Determine the [X, Y] coordinate at the center of the cell enclosing the given text.  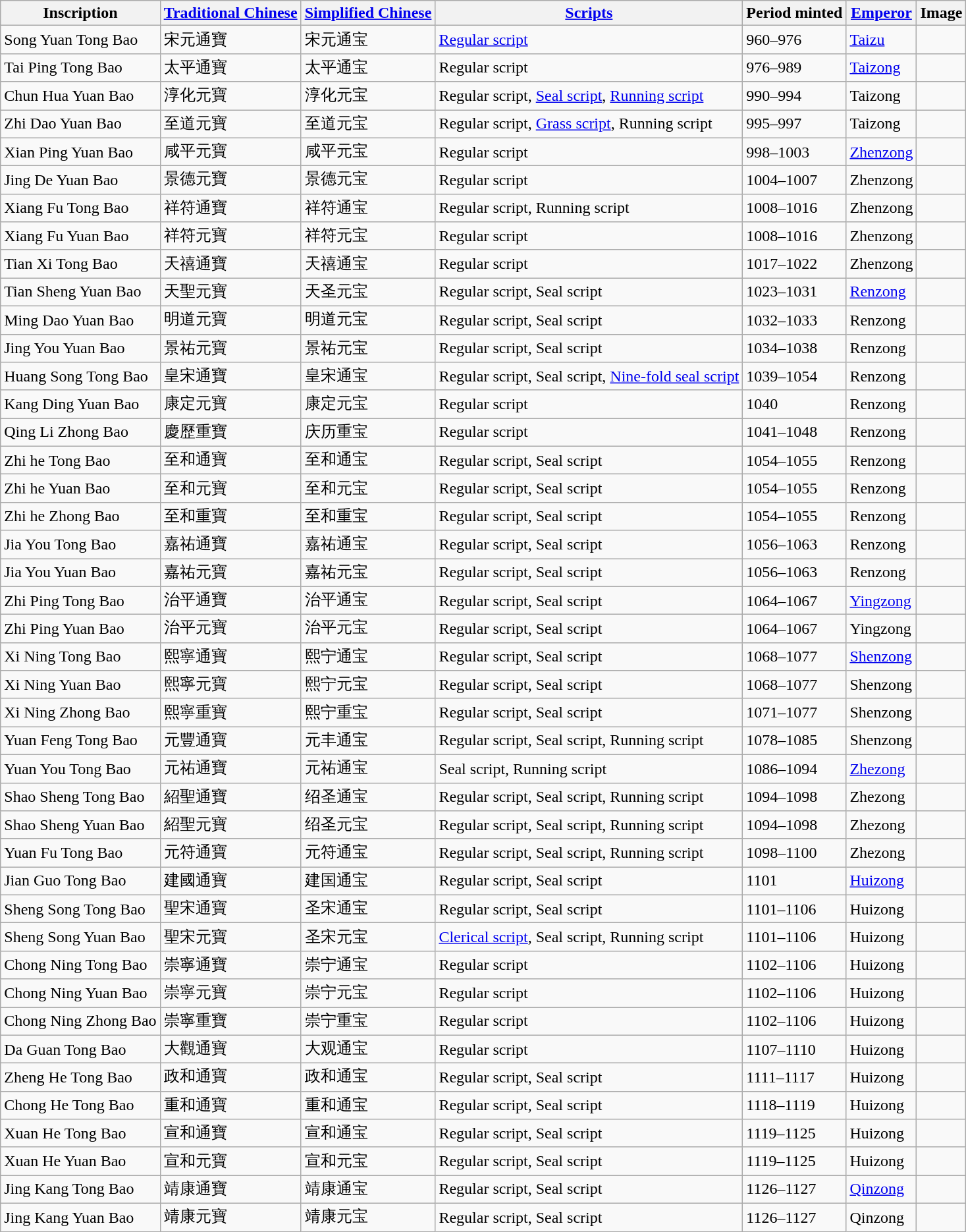
祥符元宝 [368, 236]
政和通寶 [230, 1078]
大觀通寶 [230, 1049]
998–1003 [794, 152]
Xian Ping Yuan Bao [80, 152]
聖宋元寶 [230, 937]
祥符元寶 [230, 236]
Scripts [589, 13]
Regular script, Grass script, Running script [589, 124]
熙宁重宝 [368, 713]
Zhi Dao Yuan Bao [80, 124]
靖康元寶 [230, 1218]
960–976 [794, 40]
治平通宝 [368, 601]
崇宁重宝 [368, 1021]
Qing Li Zhong Bao [80, 432]
熙宁元宝 [368, 685]
元丰通宝 [368, 741]
熙寧重寶 [230, 713]
Xi Ning Tong Bao [80, 656]
庆历重宝 [368, 432]
至和通寶 [230, 460]
1071–1077 [794, 713]
淳化元寶 [230, 96]
Jing Kang Tong Bao [80, 1190]
宣和元寶 [230, 1161]
至和元宝 [368, 489]
Jing You Yuan Bao [80, 348]
嘉祐通寶 [230, 544]
咸平元宝 [368, 152]
1017–1022 [794, 264]
绍圣通宝 [368, 797]
元豐通寶 [230, 741]
宣和通宝 [368, 1133]
1040 [794, 405]
Xi Ning Zhong Bao [80, 713]
Shao Sheng Tong Bao [80, 797]
崇寧通寶 [230, 965]
熙宁通宝 [368, 656]
天禧通寶 [230, 264]
Tian Sheng Yuan Bao [80, 293]
Da Guan Tong Bao [80, 1049]
祥符通寶 [230, 208]
Seal script, Running script [589, 768]
景祐元宝 [368, 348]
Jian Guo Tong Bao [80, 882]
重和通寶 [230, 1106]
至道元寶 [230, 124]
Zhi Ping Yuan Bao [80, 629]
景祐元寶 [230, 348]
紹聖通寶 [230, 797]
Xiang Fu Tong Bao [80, 208]
Jia You Yuan Bao [80, 573]
重和通宝 [368, 1106]
康定元寶 [230, 405]
元祐通宝 [368, 768]
Tian Xi Tong Bao [80, 264]
嘉祐元寶 [230, 573]
Traditional Chinese [230, 13]
Simplified Chinese [368, 13]
至和元寶 [230, 489]
1107–1110 [794, 1049]
宋元通寶 [230, 40]
Yuan Feng Tong Bao [80, 741]
嘉祐元宝 [368, 573]
Jing Kang Yuan Bao [80, 1218]
靖康通寶 [230, 1190]
至道元宝 [368, 124]
Ming Dao Yuan Bao [80, 320]
1101 [794, 882]
紹聖元寶 [230, 825]
天聖元寶 [230, 293]
靖康通宝 [368, 1190]
宣和元宝 [368, 1161]
皇宋通宝 [368, 377]
崇寧元寶 [230, 994]
政和通宝 [368, 1078]
天禧通宝 [368, 264]
1039–1054 [794, 377]
圣宋元宝 [368, 937]
祥符通宝 [368, 208]
太平通宝 [368, 67]
崇寧重寶 [230, 1021]
Regular script, Running script [589, 208]
Period minted [794, 13]
淳化元宝 [368, 96]
Xuan He Yuan Bao [80, 1161]
慶歷重寶 [230, 432]
治平元宝 [368, 629]
976–989 [794, 67]
Regular script, Seal script, Nine-fold seal script [589, 377]
Yuan Fu Tong Bao [80, 853]
Zhi Ping Tong Bao [80, 601]
景德元寶 [230, 181]
元符通宝 [368, 853]
1118–1119 [794, 1106]
熙寧通寶 [230, 656]
Zheng He Tong Bao [80, 1078]
Zhi he Yuan Bao [80, 489]
咸平元寶 [230, 152]
至和通宝 [368, 460]
1041–1048 [794, 432]
1032–1033 [794, 320]
聖宋通寶 [230, 909]
Yuan You Tong Bao [80, 768]
1078–1085 [794, 741]
至和重寶 [230, 517]
1034–1038 [794, 348]
建国通宝 [368, 882]
明道元宝 [368, 320]
Image [942, 13]
Song Yuan Tong Bao [80, 40]
嘉祐通宝 [368, 544]
Xi Ning Yuan Bao [80, 685]
Kang Ding Yuan Bao [80, 405]
Zhi he Zhong Bao [80, 517]
绍圣元宝 [368, 825]
圣宋通宝 [368, 909]
Chong He Tong Bao [80, 1106]
崇宁元宝 [368, 994]
元祐通寶 [230, 768]
大观通宝 [368, 1049]
Emperor [881, 13]
Sheng Song Yuan Bao [80, 937]
Tai Ping Tong Bao [80, 67]
1098–1100 [794, 853]
景德元宝 [368, 181]
Chong Ning Zhong Bao [80, 1021]
Taizu [881, 40]
天圣元宝 [368, 293]
995–997 [794, 124]
990–994 [794, 96]
Jia You Tong Bao [80, 544]
Shao Sheng Yuan Bao [80, 825]
至和重宝 [368, 517]
Xiang Fu Yuan Bao [80, 236]
Inscription [80, 13]
崇宁通宝 [368, 965]
Chong Ning Tong Bao [80, 965]
熙寧元寶 [230, 685]
Jing De Yuan Bao [80, 181]
1111–1117 [794, 1078]
治平元寶 [230, 629]
靖康元宝 [368, 1218]
1086–1094 [794, 768]
宣和通寶 [230, 1133]
建國通寶 [230, 882]
皇宋通寶 [230, 377]
宋元通宝 [368, 40]
Huang Song Tong Bao [80, 377]
Xuan He Tong Bao [80, 1133]
1004–1007 [794, 181]
明道元寶 [230, 320]
治平通寶 [230, 601]
Clerical script, Seal script, Running script [589, 937]
Chong Ning Yuan Bao [80, 994]
Sheng Song Tong Bao [80, 909]
1023–1031 [794, 293]
Zhi he Tong Bao [80, 460]
元符通寶 [230, 853]
康定元宝 [368, 405]
Chun Hua Yuan Bao [80, 96]
太平通寶 [230, 67]
